For the text-containing cell, return its midpoint in [x, y] coordinate format. 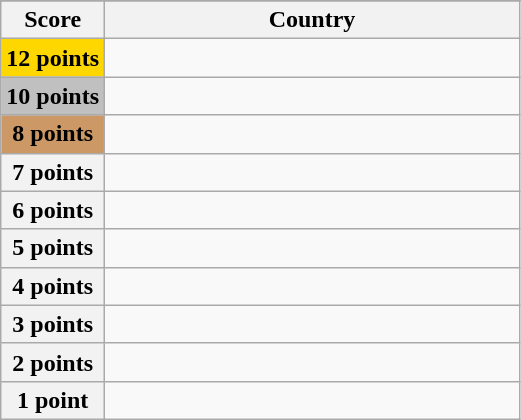
7 points [53, 172]
Country [312, 20]
3 points [53, 324]
8 points [53, 134]
6 points [53, 210]
12 points [53, 58]
4 points [53, 286]
2 points [53, 362]
5 points [53, 248]
Score [53, 20]
10 points [53, 96]
1 point [53, 400]
